Search for the cell housing the specified text and yield its (x, y) center coordinate. 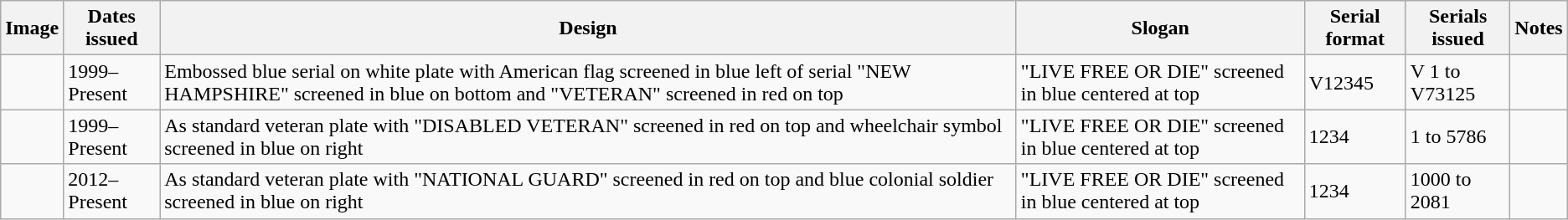
2012–Present (112, 191)
Serials issued (1457, 28)
V 1 to V73125 (1457, 82)
Serial format (1355, 28)
Slogan (1160, 28)
Dates issued (112, 28)
V12345 (1355, 82)
Image (32, 28)
Design (588, 28)
As standard veteran plate with "DISABLED VETERAN" screened in red on top and wheelchair symbol screened in blue on right (588, 137)
1000 to 2081 (1457, 191)
Notes (1539, 28)
1 to 5786 (1457, 137)
As standard veteran plate with "NATIONAL GUARD" screened in red on top and blue colonial soldier screened in blue on right (588, 191)
